From the cell containing the given text, extract its center point as [x, y] coordinate. 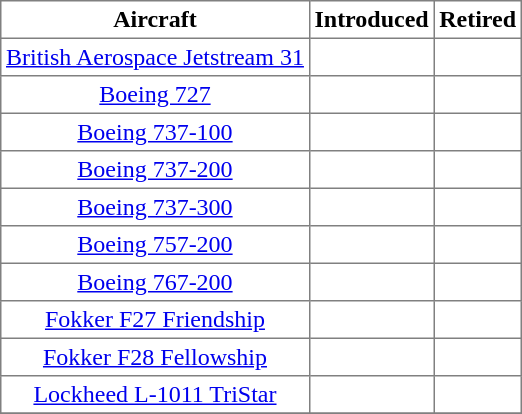
Boeing 767-200 [155, 282]
Retired [478, 20]
Introduced [372, 20]
Fokker F27 Friendship [155, 320]
British Aerospace Jetstream 31 [155, 57]
Fokker F28 Fellowship [155, 357]
Boeing 737-300 [155, 207]
Lockheed L-1011 TriStar [155, 395]
Boeing 727 [155, 95]
Boeing 737-100 [155, 132]
Boeing 757-200 [155, 245]
Boeing 737-200 [155, 170]
Aircraft [155, 20]
